Search for the cell housing the specified text and yield its [X, Y] center coordinate. 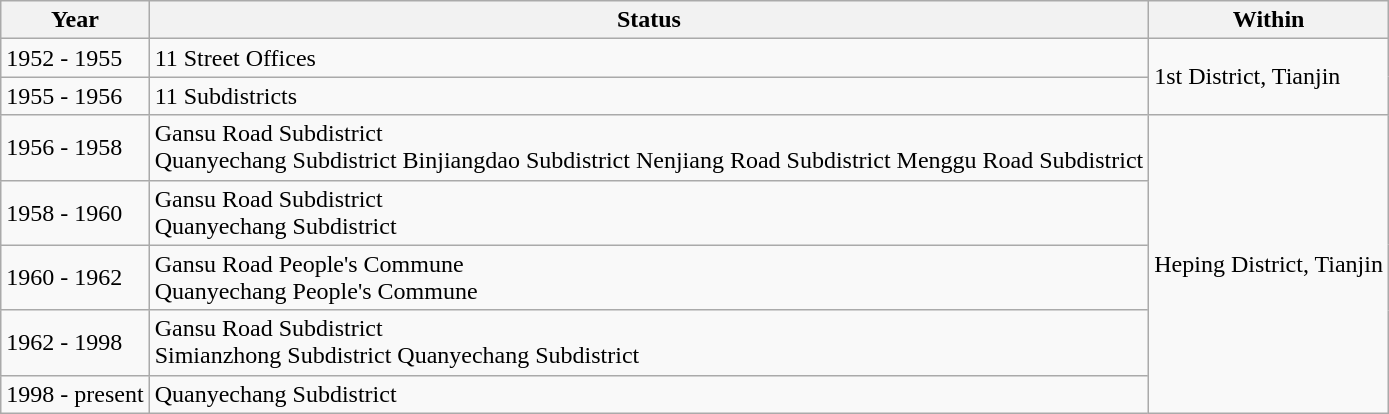
1st District, Tianjin [1269, 77]
1998 - present [75, 394]
Status [649, 20]
1952 - 1955 [75, 58]
Quanyechang Subdistrict [649, 394]
Gansu Road SubdistrictQuanyechang Subdistrict Binjiangdao Subdistrict Nenjiang Road Subdistrict Menggu Road Subdistrict [649, 148]
1955 - 1956 [75, 96]
1956 - 1958 [75, 148]
Gansu Road SubdistrictSimianzhong Subdistrict Quanyechang Subdistrict [649, 342]
11 Street Offices [649, 58]
Heping District, Tianjin [1269, 264]
Gansu Road SubdistrictQuanyechang Subdistrict [649, 212]
1960 - 1962 [75, 278]
1962 - 1998 [75, 342]
11 Subdistricts [649, 96]
1958 - 1960 [75, 212]
Gansu Road People's CommuneQuanyechang People's Commune [649, 278]
Within [1269, 20]
Year [75, 20]
